Search for the cell housing the specified text and yield its [x, y] center coordinate. 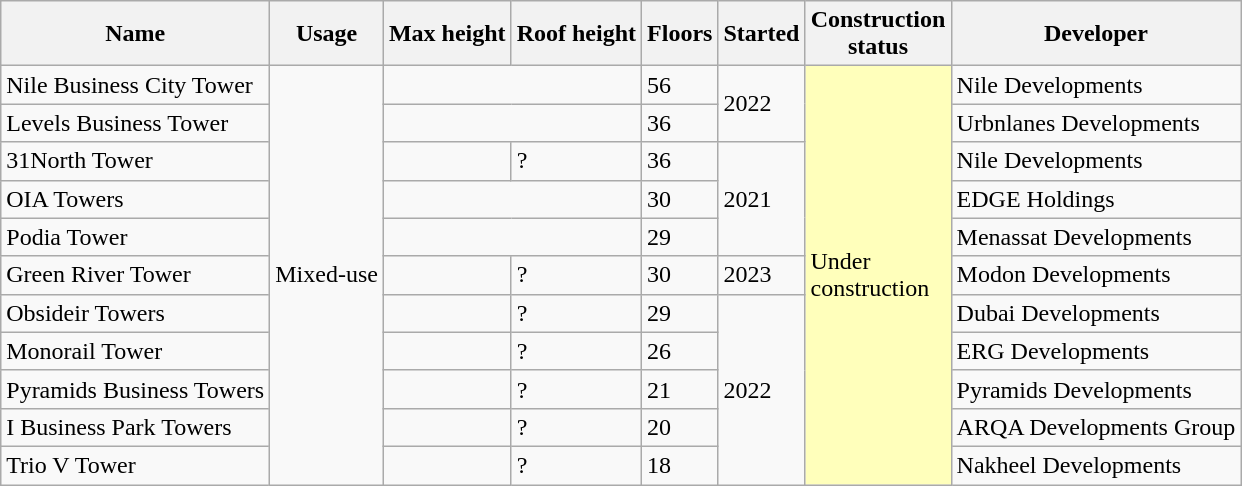
Pyramids Developments [1096, 389]
ARQA Developments Group [1096, 427]
Pyramids Business Towers [136, 389]
Usage [327, 34]
EDGE Holdings [1096, 199]
21 [680, 389]
Obsideir Towers [136, 313]
Mixed-use [327, 276]
Trio V Tower [136, 465]
2023 [762, 275]
Started [762, 34]
Max height [447, 34]
Roof height [576, 34]
26 [680, 351]
2021 [762, 199]
Under construction [878, 276]
Levels Business Tower [136, 123]
Name [136, 34]
Modon Developments [1096, 275]
Dubai Developments [1096, 313]
Green River Tower [136, 275]
20 [680, 427]
Monorail Tower [136, 351]
Construction status [878, 34]
18 [680, 465]
OIA Towers [136, 199]
Menassat Developments [1096, 237]
Podia Tower [136, 237]
Developer [1096, 34]
Nile Business City Tower [136, 85]
I Business Park Towers [136, 427]
Floors [680, 34]
Urbnlanes Developments [1096, 123]
56 [680, 85]
ERG Developments [1096, 351]
Nakheel Developments [1096, 465]
31North Tower [136, 161]
